Return the [x, y] coordinate for the center point of the cell that contains the specified text.  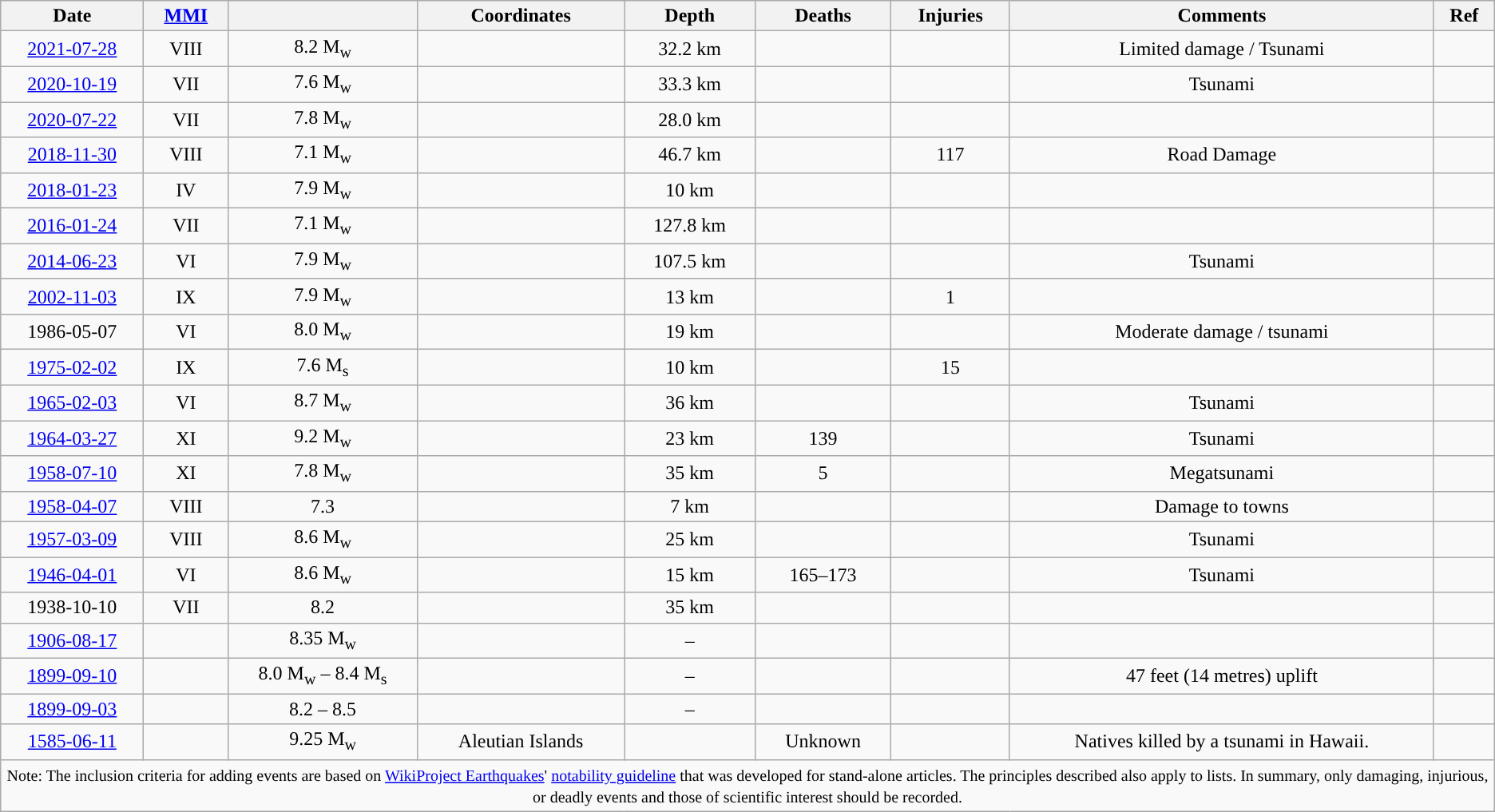
1899-09-10 [72, 675]
15 km [690, 575]
15 [950, 367]
1899-09-03 [72, 709]
1938-10-10 [72, 608]
28.0 km [690, 120]
Road Damage [1222, 155]
MMI [186, 16]
2014-06-23 [72, 261]
46.7 km [690, 155]
7 km [690, 506]
8.2 – 8.5 [323, 709]
Coordinates [521, 16]
8.35 Mw [323, 640]
1958-04-07 [72, 506]
7.6 Ms [323, 367]
32.2 km [690, 49]
33.3 km [690, 84]
2021-07-28 [72, 49]
127.8 km [690, 226]
2018-01-23 [72, 190]
Moderate damage / tsunami [1222, 332]
2016-01-24 [72, 226]
1975-02-02 [72, 367]
Megatsunami [1222, 473]
Date [72, 16]
8.0 Mw [323, 332]
8.2 Mw [323, 49]
13 km [690, 296]
Depth [690, 16]
Limited damage / Tsunami [1222, 49]
8.2 [323, 608]
25 km [690, 539]
107.5 km [690, 261]
139 [823, 438]
2020-07-22 [72, 120]
19 km [690, 332]
Deaths [823, 16]
1585-06-11 [72, 742]
Natives killed by a tsunami in Hawaii. [1222, 742]
Ref [1464, 16]
117 [950, 155]
7.3 [323, 506]
2018-11-30 [72, 155]
1958-07-10 [72, 473]
1965-02-03 [72, 402]
Damage to towns [1222, 506]
8.7 Mw [323, 402]
Injuries [950, 16]
IV [186, 190]
Aleutian Islands [521, 742]
9.2 Mw [323, 438]
8.0 Mw – 8.4 Ms [323, 675]
1986-05-07 [72, 332]
1 [950, 296]
1906-08-17 [72, 640]
9.25 Mw [323, 742]
2020-10-19 [72, 84]
Comments [1222, 16]
7.6 Mw [323, 84]
23 km [690, 438]
36 km [690, 402]
2002-11-03 [72, 296]
5 [823, 473]
47 feet (14 metres) uplift [1222, 675]
165–173 [823, 575]
Unknown [823, 742]
1946-04-01 [72, 575]
1957-03-09 [72, 539]
1964-03-27 [72, 438]
